Determine the (x, y) coordinate at the center of the cell enclosing the given text.  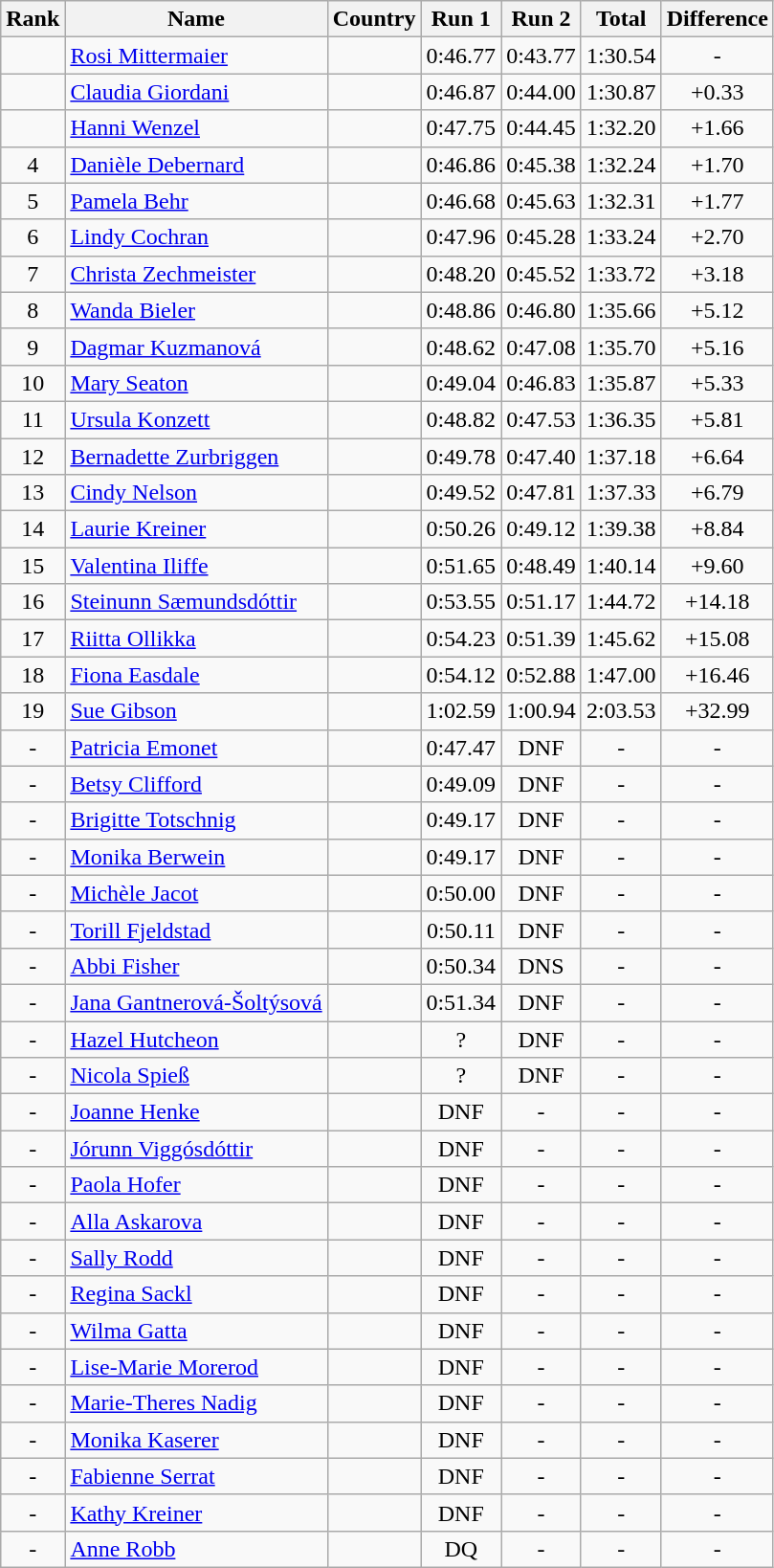
8 (33, 310)
0:47.40 (542, 457)
0:50.00 (461, 893)
Fiona Easdale (196, 675)
Brigitte Totschnig (196, 820)
+3.18 (718, 274)
+1.70 (718, 165)
0:48.86 (461, 310)
+5.12 (718, 310)
Paola Hofer (196, 1185)
0:48.49 (542, 566)
0:47.96 (461, 237)
0:47.47 (461, 748)
0:54.12 (461, 675)
0:45.28 (542, 237)
Ursula Konzett (196, 419)
Cindy Nelson (196, 493)
9 (33, 347)
Joanne Henke (196, 1112)
Betsy Clifford (196, 784)
0:45.52 (542, 274)
1:32.20 (621, 128)
Riitta Ollikka (196, 638)
1:32.24 (621, 165)
Dagmar Kuzmanová (196, 347)
6 (33, 237)
+14.18 (718, 602)
5 (33, 201)
0:51.17 (542, 602)
16 (33, 602)
Monika Berwein (196, 857)
0:47.75 (461, 128)
Alla Askarova (196, 1221)
Sally Rodd (196, 1258)
Name (196, 19)
+5.16 (718, 347)
+32.99 (718, 711)
1:33.72 (621, 274)
Regina Sackl (196, 1294)
+5.33 (718, 383)
+0.33 (718, 92)
1:35.70 (621, 347)
+1.66 (718, 128)
0:49.09 (461, 784)
+1.77 (718, 201)
0:49.52 (461, 493)
Hazel Hutcheon (196, 1039)
Hanni Wenzel (196, 128)
0:49.78 (461, 457)
1:35.66 (621, 310)
Michèle Jacot (196, 893)
17 (33, 638)
Pamela Behr (196, 201)
Torill Fjeldstad (196, 930)
0:46.87 (461, 92)
13 (33, 493)
+2.70 (718, 237)
0:50.11 (461, 930)
+15.08 (718, 638)
14 (33, 529)
Total (621, 19)
Rank (33, 19)
0:49.12 (542, 529)
Kathy Kreiner (196, 1512)
1:33.24 (621, 237)
Nicola Spieß (196, 1076)
0:50.34 (461, 966)
Jórunn Viggósdóttir (196, 1149)
Monika Kaserer (196, 1440)
4 (33, 165)
0:45.63 (542, 201)
1:37.33 (621, 493)
1:37.18 (621, 457)
1:36.35 (621, 419)
Claudia Giordani (196, 92)
Bernadette Zurbriggen (196, 457)
1:00.94 (542, 711)
Run 1 (461, 19)
+6.64 (718, 457)
1:35.87 (621, 383)
1:47.00 (621, 675)
Fabienne Serrat (196, 1476)
0:46.86 (461, 165)
0:52.88 (542, 675)
Wanda Bieler (196, 310)
Sue Gibson (196, 711)
Laurie Kreiner (196, 529)
Danièle Debernard (196, 165)
0:48.20 (461, 274)
Patricia Emonet (196, 748)
Lise-Marie Morerod (196, 1367)
12 (33, 457)
0:47.81 (542, 493)
Rosi Mittermaier (196, 56)
1:39.38 (621, 529)
1:32.31 (621, 201)
0:48.82 (461, 419)
1:44.72 (621, 602)
0:54.23 (461, 638)
Abbi Fisher (196, 966)
0:44.00 (542, 92)
+5.81 (718, 419)
Wilma Gatta (196, 1331)
DNS (542, 966)
15 (33, 566)
0:50.26 (461, 529)
+16.46 (718, 675)
Steinunn Sæmundsdóttir (196, 602)
Difference (718, 19)
0:46.68 (461, 201)
0:51.39 (542, 638)
7 (33, 274)
Valentina Iliffe (196, 566)
0:46.77 (461, 56)
2:03.53 (621, 711)
0:43.77 (542, 56)
1:30.54 (621, 56)
0:47.08 (542, 347)
0:51.34 (461, 1002)
Anne Robb (196, 1549)
Jana Gantnerová-Šoltýsová (196, 1002)
Country (374, 19)
Lindy Cochran (196, 237)
+8.84 (718, 529)
18 (33, 675)
+6.79 (718, 493)
0:48.62 (461, 347)
11 (33, 419)
DQ (461, 1549)
0:53.55 (461, 602)
0:46.80 (542, 310)
1:45.62 (621, 638)
1:02.59 (461, 711)
+9.60 (718, 566)
1:40.14 (621, 566)
0:45.38 (542, 165)
19 (33, 711)
0:51.65 (461, 566)
0:49.04 (461, 383)
Christa Zechmeister (196, 274)
0:44.45 (542, 128)
1:30.87 (621, 92)
Marie-Theres Nadig (196, 1403)
Run 2 (542, 19)
0:47.53 (542, 419)
10 (33, 383)
Mary Seaton (196, 383)
0:46.83 (542, 383)
